Provide the [X, Y] coordinate of the cell's center where the given text is located.  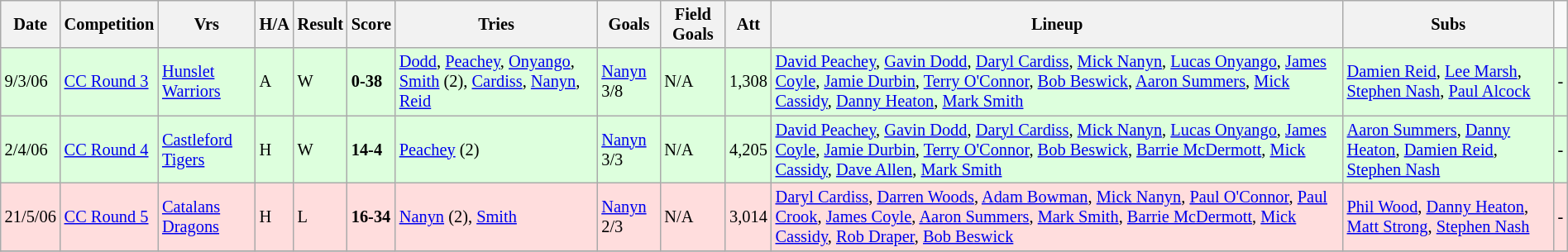
Vrs [207, 24]
0-38 [371, 82]
Castleford Tigers [207, 150]
4,205 [748, 150]
14-4 [371, 150]
Nanyn 3/8 [629, 82]
CC Round 3 [109, 82]
Goals [629, 24]
Score [371, 24]
Dodd, Peachey, Onyango, Smith (2), Cardiss, Nanyn, Reid [496, 82]
Date [31, 24]
Nanyn 3/3 [629, 150]
Lineup [1057, 24]
H/A [275, 24]
Competition [109, 24]
Damien Reid, Lee Marsh, Stephen Nash, Paul Alcock [1449, 82]
Nanyn 2/3 [629, 216]
Hunslet Warriors [207, 82]
L [321, 216]
CC Round 5 [109, 216]
Peachey (2) [496, 150]
Att [748, 24]
Subs [1449, 24]
A [275, 82]
1,308 [748, 82]
Phil Wood, Danny Heaton, Matt Strong, Stephen Nash [1449, 216]
3,014 [748, 216]
Nanyn (2), Smith [496, 216]
16-34 [371, 216]
Catalans Dragons [207, 216]
CC Round 4 [109, 150]
Field Goals [693, 24]
9/3/06 [31, 82]
Aaron Summers, Danny Heaton, Damien Reid, Stephen Nash [1449, 150]
21/5/06 [31, 216]
Tries [496, 24]
2/4/06 [31, 150]
Result [321, 24]
